Output the (x, y) coordinate of the center of the cell containing the given text.  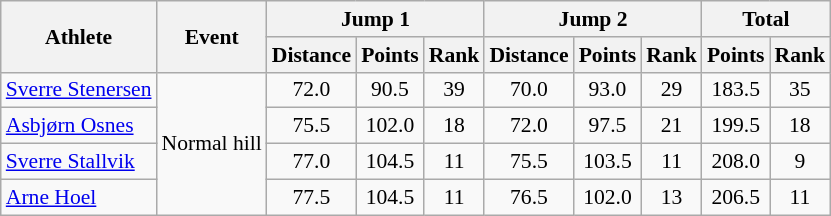
Asbjørn Osnes (79, 126)
103.5 (608, 162)
77.5 (312, 197)
Normal hill (212, 143)
21 (672, 126)
Sverre Stallvik (79, 162)
13 (672, 197)
Total (766, 19)
93.0 (608, 90)
Jump 1 (376, 19)
199.5 (736, 126)
29 (672, 90)
208.0 (736, 162)
97.5 (608, 126)
76.5 (528, 197)
39 (454, 90)
183.5 (736, 90)
Sverre Stenersen (79, 90)
77.0 (312, 162)
90.5 (390, 90)
70.0 (528, 90)
206.5 (736, 197)
Athlete (79, 36)
35 (800, 90)
Jump 2 (593, 19)
Event (212, 36)
9 (800, 162)
Arne Hoel (79, 197)
